Find where the given text appears and provide that cell's center as (X, Y) coordinate. 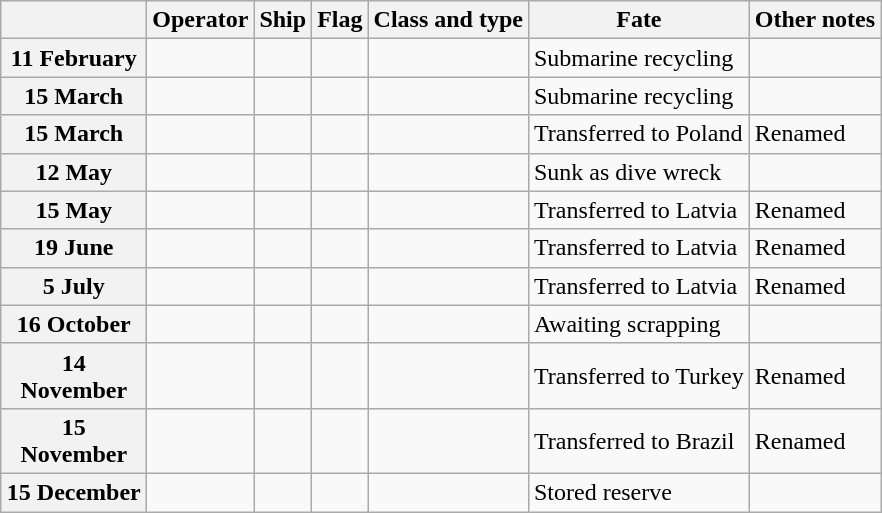
Class and type (448, 20)
5 July (74, 286)
15 November (74, 440)
16 October (74, 324)
Operator (200, 20)
12 May (74, 172)
Transferred to Brazil (638, 440)
Other notes (814, 20)
Fate (638, 20)
15 December (74, 492)
Transferred to Poland (638, 134)
19 June (74, 248)
Flag (340, 20)
14 November (74, 376)
Awaiting scrapping (638, 324)
11 February (74, 58)
Transferred to Turkey (638, 376)
Sunk as dive wreck (638, 172)
Ship (283, 20)
15 May (74, 210)
Stored reserve (638, 492)
